Locate the cell with the specified text and output its [X, Y] center coordinate. 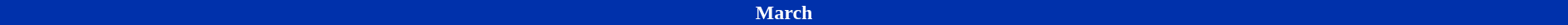
March [784, 12]
